Find where the given text appears and provide that cell's center as [X, Y] coordinate. 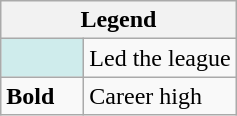
Bold [42, 96]
Led the league [160, 58]
Career high [160, 96]
Legend [118, 20]
